Return the (x, y) coordinate for the center point of the cell that contains the specified text.  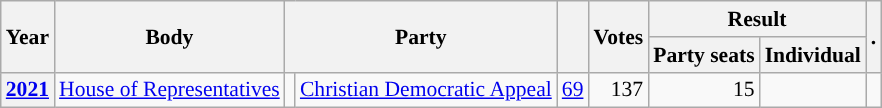
House of Representatives (170, 90)
. (874, 36)
137 (618, 90)
Votes (618, 36)
Individual (813, 55)
15 (704, 90)
Party seats (704, 55)
Party (421, 36)
Body (170, 36)
2021 (28, 90)
Year (28, 36)
69 (573, 90)
Result (757, 19)
Christian Democratic Appeal (426, 90)
